Output the [X, Y] coordinate of the center of the cell containing the given text.  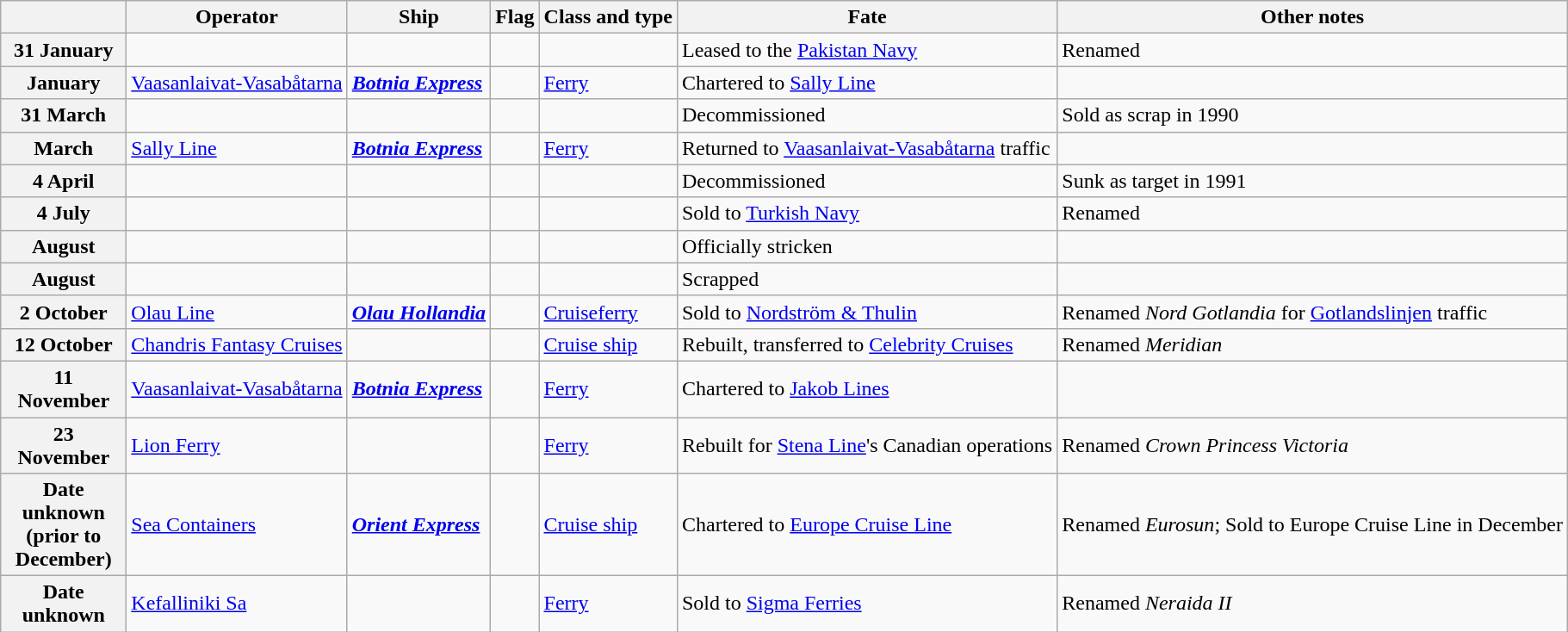
Renamed Crown Princess Victoria [1312, 444]
Date unknown(prior to December) [64, 525]
Renamed Eurosun; Sold to Europe Cruise Line in December [1312, 525]
Scrapped [866, 279]
Orient Express [418, 525]
Sold to Turkish Navy [866, 214]
Kefalliniki Sa [237, 604]
Sold as scrap in 1990 [1312, 115]
Olau Hollandia [418, 312]
Rebuilt for Stena Line's Canadian operations [866, 444]
Officially stricken [866, 246]
Operator [237, 17]
4 July [64, 214]
Sold to Sigma Ferries [866, 604]
Fate [866, 17]
Renamed Meridian [1312, 344]
31 March [64, 115]
Renamed Neraida II [1312, 604]
Sally Line [237, 148]
31 January [64, 50]
March [64, 148]
11 November [64, 389]
Sea Containers [237, 525]
2 October [64, 312]
Flag [515, 17]
4 April [64, 181]
January [64, 83]
Cruiseferry [608, 312]
Sold to Nordström & Thulin [866, 312]
Lion Ferry [237, 444]
Other notes [1312, 17]
Chartered to Europe Cruise Line [866, 525]
Renamed Nord Gotlandia for Gotlandslinjen traffic [1312, 312]
Sunk as target in 1991 [1312, 181]
Ship [418, 17]
Date unknown [64, 604]
12 October [64, 344]
Class and type [608, 17]
Chartered to Sally Line [866, 83]
Chandris Fantasy Cruises [237, 344]
23 November [64, 444]
Leased to the Pakistan Navy [866, 50]
Returned to Vaasanlaivat-Vasabåtarna traffic [866, 148]
Chartered to Jakob Lines [866, 389]
Rebuilt, transferred to Celebrity Cruises [866, 344]
Olau Line [237, 312]
